Provide the [x, y] coordinate of the cell's center where the given text is located.  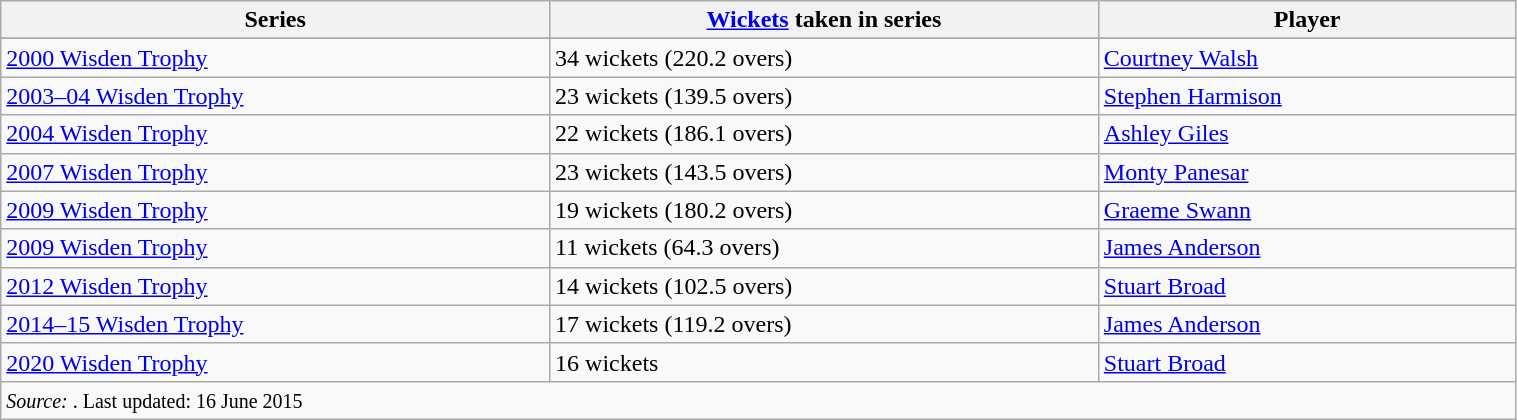
2004 Wisden Trophy [276, 134]
Ashley Giles [1307, 134]
2000 Wisden Trophy [276, 58]
2020 Wisden Trophy [276, 362]
Series [276, 20]
11 wickets (64.3 overs) [824, 248]
2014–15 Wisden Trophy [276, 324]
16 wickets [824, 362]
34 wickets (220.2 overs) [824, 58]
Wickets taken in series [824, 20]
2007 Wisden Trophy [276, 172]
19 wickets (180.2 overs) [824, 210]
Player [1307, 20]
Monty Panesar [1307, 172]
23 wickets (139.5 overs) [824, 96]
Stephen Harmison [1307, 96]
14 wickets (102.5 overs) [824, 286]
2003–04 Wisden Trophy [276, 96]
Courtney Walsh [1307, 58]
22 wickets (186.1 overs) [824, 134]
23 wickets (143.5 overs) [824, 172]
Source: . Last updated: 16 June 2015 [758, 400]
Graeme Swann [1307, 210]
17 wickets (119.2 overs) [824, 324]
2012 Wisden Trophy [276, 286]
